Pinpoint the cell where the given text exists, returning its (X, Y) midpoint coordinate. 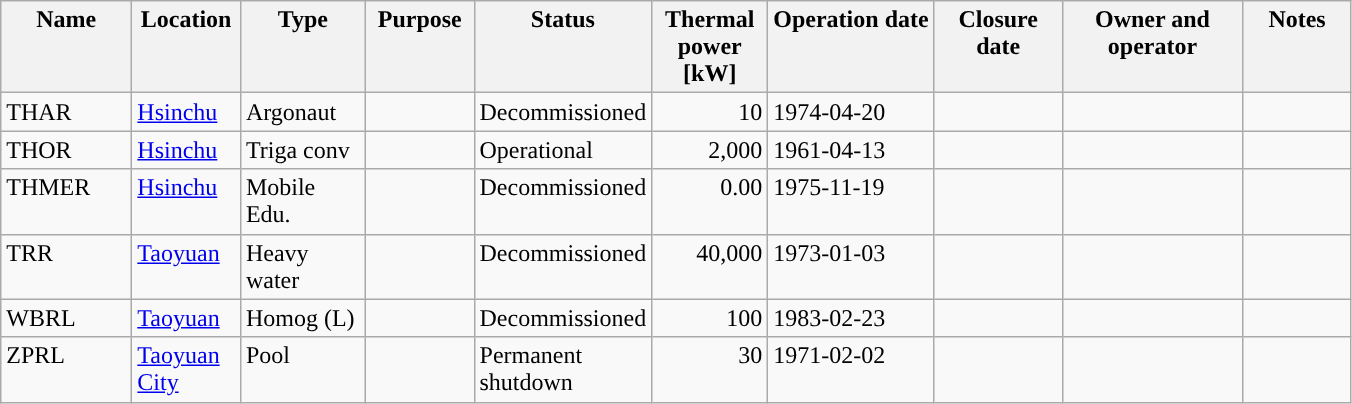
THAR (66, 112)
Thermal power [kW] (710, 47)
0.00 (710, 202)
Operation date (851, 47)
Pool (302, 370)
1974-04-20 (851, 112)
Homog (L) (302, 318)
THMER (66, 202)
Type (302, 47)
Mobile Edu. (302, 202)
WBRL (66, 318)
Heavy water (302, 266)
Purpose (420, 47)
1973-01-03 (851, 266)
ZPRL (66, 370)
1975-11-19 (851, 202)
40,000 (710, 266)
30 (710, 370)
Notes (1298, 47)
THOR (66, 150)
Permanent shutdown (563, 370)
Operational (563, 150)
10 (710, 112)
TRR (66, 266)
Status (563, 47)
2,000 (710, 150)
Owner and operator (1152, 47)
1971-02-02 (851, 370)
1961-04-13 (851, 150)
100 (710, 318)
Location (186, 47)
1983-02-23 (851, 318)
Triga conv (302, 150)
Argonaut (302, 112)
Name (66, 47)
Taoyuan City (186, 370)
Closure date (998, 47)
